For the text-containing cell, return its midpoint in [X, Y] coordinate format. 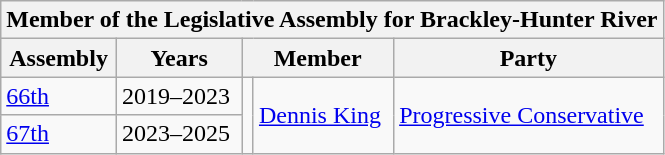
Progressive Conservative [528, 115]
Assembly [59, 58]
67th [59, 134]
2019–2023 [178, 96]
Party [528, 58]
66th [59, 96]
Member [318, 58]
2023–2025 [178, 134]
Years [178, 58]
Dennis King [323, 115]
Member of the Legislative Assembly for Brackley-Hunter River [332, 20]
